Capture the cell that displays the provided text and extract its (X, Y) central coordinate. 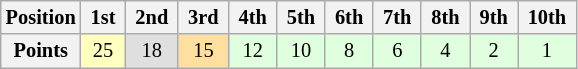
6th (349, 17)
10 (301, 51)
25 (104, 51)
3rd (203, 17)
18 (152, 51)
12 (253, 51)
Position (41, 17)
15 (203, 51)
10th (547, 17)
4 (445, 51)
1 (547, 51)
4th (253, 17)
7th (397, 17)
2 (494, 51)
6 (397, 51)
8th (445, 17)
9th (494, 17)
2nd (152, 17)
Points (41, 51)
1st (104, 17)
5th (301, 17)
8 (349, 51)
